Identify which cell holds the provided text, then report its (x, y) central coordinate. 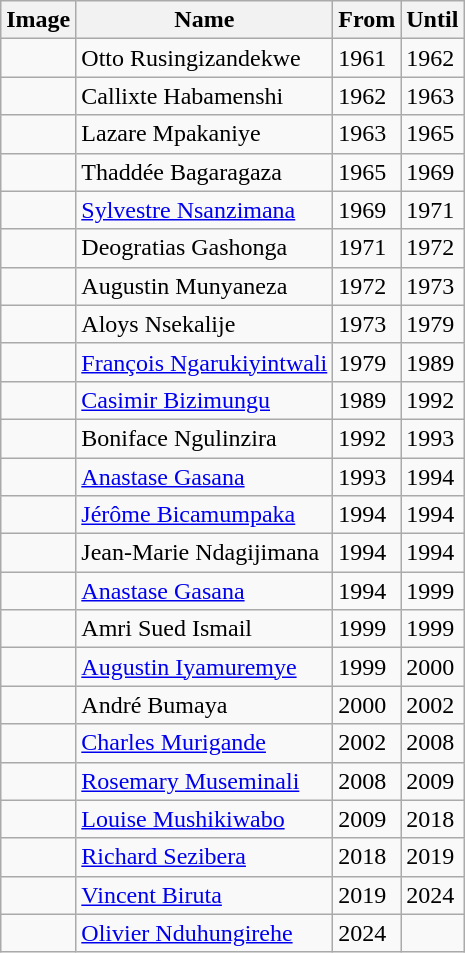
Aloys Nsekalije (204, 324)
Augustin Iyamuremye (204, 667)
François Ngarukiyintwali (204, 362)
Image (38, 20)
Sylvestre Nsanzimana (204, 210)
Jérôme Bicamumpaka (204, 515)
Name (204, 20)
Boniface Ngulinzira (204, 438)
Rosemary Museminali (204, 781)
Amri Sued Ismail (204, 629)
Thaddée Bagaragaza (204, 172)
Vincent Biruta (204, 895)
1961 (367, 58)
André Bumaya (204, 705)
Richard Sezibera (204, 857)
Augustin Munyaneza (204, 286)
Olivier Nduhungirehe (204, 933)
From (367, 20)
Casimir Bizimungu (204, 400)
Until (432, 20)
Louise Mushikiwabo (204, 819)
Charles Murigande (204, 743)
Deogratias Gashonga (204, 248)
Lazare Mpakaniye (204, 134)
Jean-Marie Ndagijimana (204, 553)
Callixte Habamenshi (204, 96)
Otto Rusingizandekwe (204, 58)
